Identify which cell holds the provided text, then report its (X, Y) central coordinate. 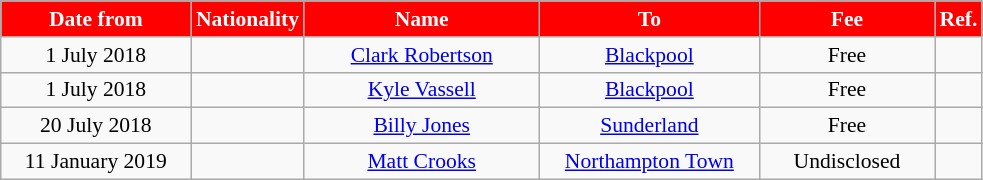
Billy Jones (422, 126)
Matt Crooks (422, 162)
Undisclosed (846, 162)
Name (422, 19)
11 January 2019 (96, 162)
Kyle Vassell (422, 90)
Sunderland (649, 126)
Date from (96, 19)
Ref. (959, 19)
To (649, 19)
20 July 2018 (96, 126)
Clark Robertson (422, 55)
Northampton Town (649, 162)
Fee (846, 19)
Nationality (248, 19)
